Capture the cell that displays the provided text and extract its [X, Y] central coordinate. 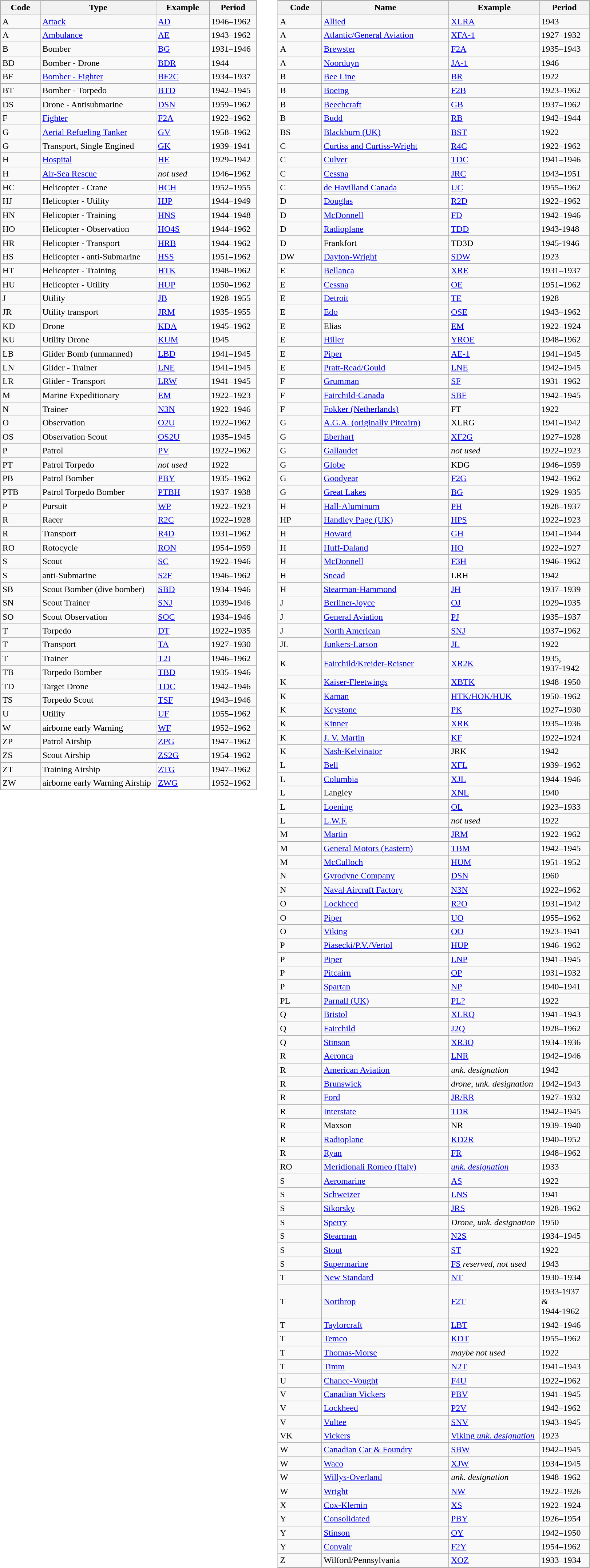
BTD [183, 91]
Edo [385, 312]
YROE [494, 340]
Wright [385, 1491]
KD2R [494, 1139]
Canadian Car & Foundry [385, 1450]
Wilford/Pennsylvania [385, 1560]
Hospital [98, 160]
HS [20, 257]
Fairchild/Kreider-Reisner [385, 663]
LBT [494, 1325]
1950 [564, 1222]
Cox-Klemin [385, 1505]
PTBH [183, 492]
1935–1936 [564, 723]
Stearman-Hammond [385, 589]
XJW [494, 1464]
TA [183, 644]
Patrol Torpedo Bomber [98, 492]
Timm [385, 1366]
LN [20, 368]
NW [494, 1491]
Elias [385, 326]
Aeromarine [385, 1181]
PL? [494, 1001]
R4C [494, 146]
LB [20, 354]
F2G [494, 478]
1935–1946 [233, 672]
PB [20, 478]
XJL [494, 779]
HE [183, 160]
KU [20, 340]
XOZ [494, 1560]
Blackburn (UK) [385, 132]
OJ [494, 603]
KUM [183, 340]
Ford [385, 1097]
ZS [20, 755]
1942–1943 [564, 1084]
O2U [183, 423]
HNS [183, 215]
OS [20, 437]
Supermarine [385, 1264]
Air-Sea Rescue [98, 174]
WP [183, 506]
SBD [183, 589]
PT [20, 464]
Berliner-Joyce [385, 603]
Convair [385, 1547]
Kinner [385, 723]
Pratt-Read/Gould [385, 368]
F3H [494, 561]
Globe [385, 464]
Bomber [98, 49]
Eberhart [385, 437]
ZW [20, 783]
Interstate [385, 1111]
Great Lakes [385, 492]
Viking [385, 931]
XFL [494, 765]
Scout Airship [98, 755]
Spartan [385, 987]
ZS2G [183, 755]
N2S [494, 1236]
HN [20, 215]
Glider - Trainer [98, 368]
HO4S [183, 229]
PV [183, 450]
1940–1952 [564, 1139]
HJ [20, 201]
Bee Line [385, 77]
Racer [98, 520]
AS [494, 1181]
BDR [183, 63]
OY [494, 1533]
Detroit [385, 298]
1931–1932 [564, 973]
Howard [385, 534]
Drone [98, 326]
SBW [494, 1450]
XNL [494, 793]
1935–1943 [564, 49]
Schweizer [385, 1195]
J. V. Martin [385, 738]
HPS [494, 520]
Glider - Transport [98, 381]
Kaman [385, 696]
Utility Drone [98, 340]
1944 [233, 63]
Waco [385, 1464]
SC [183, 561]
HSS [183, 257]
XS [494, 1505]
1926–1954 [564, 1519]
WF [183, 727]
1939–1941 [233, 146]
Sperry [385, 1222]
Vickers [385, 1436]
PK [494, 710]
1937–1939 [564, 589]
1941–1944 [564, 534]
Canadian Vickers [385, 1394]
TBM [494, 848]
1923–1933 [564, 807]
Curtiss and Curtiss-Wright [385, 146]
maybe not used [494, 1353]
DW [300, 257]
Martin [385, 834]
Columbia [385, 779]
Aeronca [385, 1056]
Frankfort [385, 243]
1931–1942 [564, 904]
TD [20, 686]
Attack [98, 21]
R4D [183, 534]
F2Y [494, 1547]
1935–1937 [564, 617]
HJP [183, 201]
Gyrodyne Company [385, 876]
1935–1955 [233, 312]
1929–1942 [233, 160]
BST [494, 132]
PH [494, 506]
FD [494, 215]
Douglas [385, 201]
1935–1962 [233, 478]
Stout [385, 1250]
Target Drone [98, 686]
Sikorsky [385, 1208]
Allied [385, 21]
PL [300, 1001]
LNR [494, 1056]
SB [20, 589]
1934–1936 [564, 1042]
PTB [20, 492]
P2V [494, 1408]
Type [98, 7]
1939–1946 [233, 603]
OO [494, 931]
BF [20, 77]
Pursuit [98, 506]
Willys-Overland [385, 1477]
Hall-Aluminum [385, 506]
American Aviation [385, 1070]
S2F [183, 575]
LRH [494, 575]
Brunswick [385, 1084]
ZWG [183, 783]
J2Q [494, 1028]
1927–1928 [564, 437]
Bomber - Torpedo [98, 91]
Culver [385, 160]
BD [20, 63]
Marine Expeditionary [98, 395]
R2O [494, 904]
Piasecki/P.V./Vertol [385, 945]
Consolidated [385, 1519]
Boeing [385, 91]
1945-1946 [564, 243]
GH [494, 534]
1940 [564, 793]
LNP [494, 959]
Bomber - Drone [98, 63]
North American [385, 631]
HUM [494, 862]
TSF [183, 700]
1941–1946 [564, 160]
Junkers-Larson [385, 644]
Pitcairn [385, 973]
Beechcraft [385, 104]
R2D [494, 201]
SOC [183, 617]
Fairchild-Canada [385, 395]
Z [300, 1560]
FS reserved, not used [494, 1264]
KDG [494, 464]
ZP [20, 742]
Scout Trainer [98, 603]
X [300, 1505]
HC [20, 187]
1928–1937 [564, 506]
RB [494, 118]
JA-1 [494, 63]
KDT [494, 1339]
L.W.F. [385, 821]
drone, unk. designation [494, 1084]
Scout Observation [98, 617]
RON [183, 548]
Vultee [385, 1422]
Observation [98, 423]
N2T [494, 1366]
Ryan [385, 1153]
1942–1944 [564, 118]
SNV [494, 1422]
HTK [183, 270]
1941–1942 [564, 423]
1934–1937 [233, 77]
TS [20, 700]
Fairchild [385, 1028]
JB [183, 298]
DT [183, 631]
Temco [385, 1339]
LNS [494, 1195]
1948–1950 [564, 682]
NT [494, 1278]
ZT [20, 769]
1941 [564, 1195]
Drone, unk. designation [494, 1222]
Helicopter - anti-Submarine [98, 257]
Torpedo Scout [98, 700]
Brewster [385, 49]
1935–1945 [233, 437]
Drone - Antisubmarine [98, 104]
1922–1935 [233, 631]
airborne early Warning [98, 727]
DS [20, 104]
Bell [385, 765]
New Standard [385, 1278]
GB [494, 104]
1959–1962 [233, 104]
SN [20, 603]
1952–1955 [233, 187]
1937–1938 [233, 492]
Helicopter - Crane [98, 187]
AE [183, 35]
1933 [564, 1167]
1943–1946 [233, 700]
UF [183, 714]
ZTG [183, 769]
Aerial Refueling Tanker [98, 132]
Viking unk. designation [494, 1436]
SDW [494, 257]
TB [20, 672]
Kaiser-Fleetwings [385, 682]
1943–1945 [564, 1422]
JRS [494, 1208]
Bomber - Fighter [98, 77]
Helicopter - Transport [98, 243]
Name [385, 7]
R2C [183, 520]
1944–1948 [233, 215]
BF2C [183, 77]
XRK [494, 723]
XBTK [494, 682]
XFA-1 [494, 35]
UO [494, 917]
GV [183, 132]
TBD [183, 672]
LR [20, 381]
1944–1946 [564, 779]
BR [494, 77]
1946 [564, 63]
KD [20, 326]
Meridionali Romeo (Italy) [385, 1167]
Scout Bomber (dive bomber) [98, 589]
Taylorcraft [385, 1325]
FR [494, 1153]
NR [494, 1125]
1931–1937 [564, 270]
F2B [494, 91]
Langley [385, 793]
UC [494, 187]
OSE [494, 312]
HT [20, 270]
OS2U [183, 437]
Bristol [385, 1015]
Snead [385, 575]
Bellanca [385, 270]
OE [494, 284]
JR/RR [494, 1097]
Transport, Single Engined [98, 146]
1939–1940 [564, 1125]
Huff-Daland [385, 548]
PBV [494, 1394]
Rotocycle [98, 548]
1954–1959 [233, 548]
XR3Q [494, 1042]
SO [20, 617]
NP [494, 987]
McCulloch [385, 862]
OL [494, 807]
Training Airship [98, 769]
Utility transport [98, 312]
Dayton-Wright [385, 257]
General Aviation [385, 617]
GK [183, 146]
Goodyear [385, 478]
1935,1937-1942 [564, 663]
SBF [494, 395]
Nash-Kelvinator [385, 751]
T2J [183, 658]
F4U [494, 1380]
1943–1951 [564, 174]
AE-1 [494, 354]
Fighter [98, 118]
1933-1937 &1944-1962 [564, 1301]
ST [494, 1250]
Hiller [385, 340]
anti-Submarine [98, 575]
1939–1962 [564, 765]
TE [494, 298]
Keystone [385, 710]
Scout [98, 561]
Observation Scout [98, 437]
Helicopter - Observation [98, 229]
airborne early Warning Airship [98, 783]
Patrol Torpedo [98, 464]
1923–1941 [564, 931]
1960 [564, 876]
HTK/HOK/HUK [494, 696]
de Havilland Canada [385, 187]
Thomas-Morse [385, 1353]
JR [20, 312]
Gallaudet [385, 450]
SF [494, 381]
Parnall (UK) [385, 1001]
Glider Bomb (unmanned) [98, 354]
1928–1955 [233, 298]
Ambulance [98, 35]
VK [300, 1436]
TDD [494, 229]
1922–1926 [564, 1491]
Handley Page (UK) [385, 520]
1951–1952 [564, 862]
PJ [494, 617]
1940–1941 [564, 987]
Patrol Bomber [98, 478]
1928 [564, 298]
1946–1959 [564, 464]
KDA [183, 326]
FT [494, 409]
F2T [494, 1301]
Atlantic/General Aviation [385, 35]
LBD [183, 354]
TD3D [494, 243]
1944–1949 [233, 201]
XR2K [494, 663]
Loening [385, 807]
General Motors (Eastern) [385, 848]
Patrol Airship [98, 742]
Noorduyn [385, 63]
Naval Aircraft Factory [385, 890]
1922–1928 [233, 520]
Northrop [385, 1301]
Budd [385, 118]
HRB [183, 243]
XF2G [494, 437]
Chance-Vought [385, 1380]
ZPG [183, 742]
Fokker (Netherlands) [385, 409]
Patrol [98, 450]
1942–1950 [564, 1533]
1930–1934 [564, 1278]
Torpedo Bomber [98, 672]
1945–1962 [233, 326]
Torpedo [98, 631]
XLRG [494, 423]
1933–1934 [564, 1560]
JRC [494, 174]
HCH [183, 187]
HR [20, 243]
1958–1962 [233, 132]
Stearman [385, 1236]
A.G.A. (originally Pitcairn) [385, 423]
1923–1962 [564, 91]
AD [183, 21]
1945 [233, 340]
HU [20, 284]
BT [20, 91]
XRE [494, 270]
1943-1948 [564, 229]
XLRQ [494, 1015]
HP [300, 520]
Grumman [385, 381]
Maxson [385, 1125]
TDR [494, 1111]
1922–1927 [564, 548]
BS [300, 132]
KF [494, 738]
JH [494, 589]
OP [494, 973]
JRK [494, 751]
LRW [183, 381]
1931–1946 [233, 49]
XLRA [494, 21]
